Provide the (x, y) coordinate of the cell's center where the given text is located.  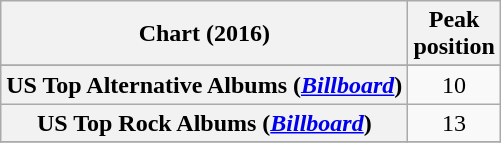
US Top Alternative Albums (Billboard) (204, 85)
13 (454, 123)
Peak position (454, 34)
Chart (2016) (204, 34)
US Top Rock Albums (Billboard) (204, 123)
10 (454, 85)
